Extract the (X, Y) coordinate from the center of the cell holding the provided text.  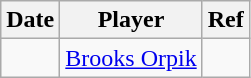
Player (131, 20)
Brooks Orpik (131, 58)
Date (30, 20)
Ref (226, 20)
